Determine the (X, Y) coordinate at the center of the cell enclosing the given text.  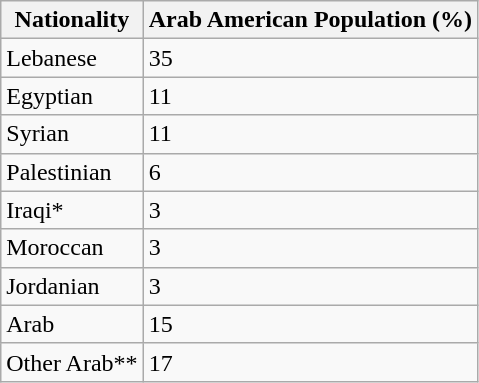
Jordanian (72, 286)
17 (310, 362)
Arab American Population (%) (310, 20)
Other Arab** (72, 362)
Iraqi* (72, 210)
Syrian (72, 134)
6 (310, 172)
Arab (72, 324)
Moroccan (72, 248)
Nationality (72, 20)
Egyptian (72, 96)
Lebanese (72, 58)
Palestinian (72, 172)
15 (310, 324)
35 (310, 58)
